Find where the given text appears and provide that cell's center as (X, Y) coordinate. 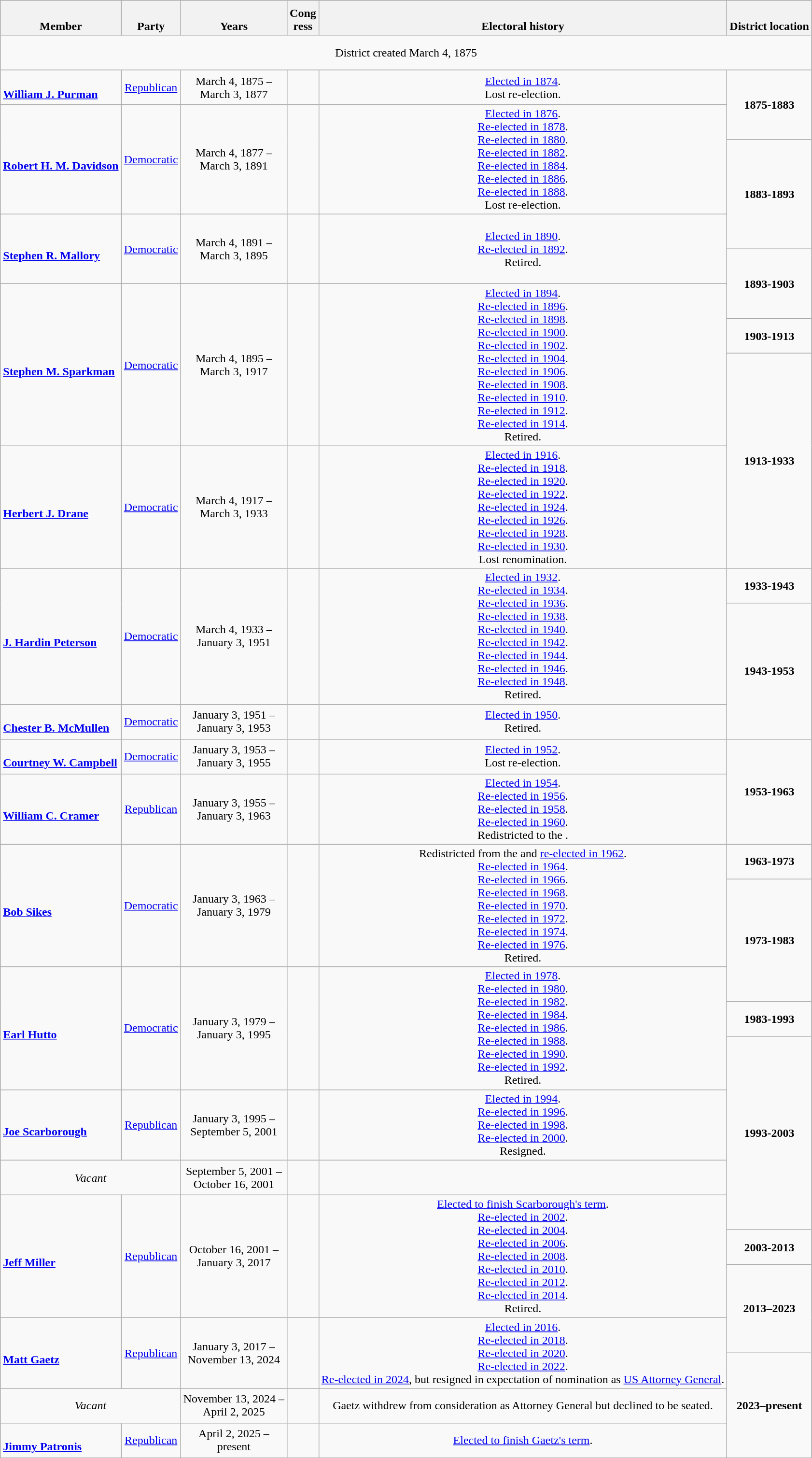
William J. Purman (61, 87)
January 3, 1955 –January 3, 1963 (234, 809)
January 3, 1979 –January 3, 1995 (234, 1028)
District created March 4, 1875 (406, 53)
Elected in 1950.Retired. (523, 722)
1933-1943 (770, 586)
Stephen R. Mallory (61, 249)
Bob Sikes (61, 906)
Matt Gaetz (61, 1353)
March 4, 1895 –March 3, 1917 (234, 365)
January 3, 1951 –January 3, 1953 (234, 722)
Party (151, 18)
William C. Cramer (61, 809)
Jeff Miller (61, 1256)
1993-2003 (770, 1133)
Elected in 1890.Re-elected in 1892.Retired. (523, 249)
2013–2023 (770, 1308)
1983-1993 (770, 1019)
March 4, 1933 –January 3, 1951 (234, 637)
January 3, 1953 –January 3, 1955 (234, 756)
1875-1883 (770, 105)
Elected in 1952.Lost re-election. (523, 756)
1963-1973 (770, 862)
J. Hardin Peterson (61, 637)
Congress (303, 18)
Earl Hutto (61, 1028)
January 3, 2017 –November 13, 2024 (234, 1353)
October 16, 2001 –January 3, 2017 (234, 1256)
March 4, 1877 –March 3, 1891 (234, 159)
Herbert J. Drane (61, 507)
1903-1913 (770, 336)
1883-1893 (770, 194)
1913-1933 (770, 461)
1953-1963 (770, 792)
January 3, 1995 –September 5, 2001 (234, 1125)
1943-1953 (770, 671)
March 4, 1917 –March 3, 1933 (234, 507)
Elected in 1876.Re-elected in 1878.Re-elected in 1880.Re-elected in 1882.Re-elected in 1884.Re-elected in 1886.Re-elected in 1888.Lost re-election. (523, 159)
2003-2013 (770, 1247)
Elected in 1994.Re-elected in 1996.Re-elected in 1998.Re-elected in 2000.Resigned. (523, 1125)
April 2, 2025 –present (234, 1440)
January 3, 1963 –January 3, 1979 (234, 906)
March 4, 1891 –March 3, 1895 (234, 249)
November 13, 2024 –April 2, 2025 (234, 1405)
Stephen M. Sparkman (61, 365)
March 4, 1875 –March 3, 1877 (234, 87)
District location (770, 18)
Elected in 1954.Re-elected in 1956.Re-elected in 1958.Re-elected in 1960.Redistricted to the . (523, 809)
Gaetz withdrew from consideration as Attorney General but declined to be seated. (523, 1405)
Chester B. McMullen (61, 722)
Jimmy Patronis (61, 1440)
Member (61, 18)
Years (234, 18)
Joe Scarborough (61, 1125)
Robert H. M. Davidson (61, 159)
September 5, 2001 –October 16, 2001 (234, 1177)
Elected in 1874.Lost re-election. (523, 87)
Courtney W. Campbell (61, 756)
1973-1983 (770, 940)
Elected to finish Gaetz's term. (523, 1440)
Electoral history (523, 18)
1893-1903 (770, 284)
2023–present (770, 1405)
